Output the (X, Y) coordinate of the center of the cell containing the given text.  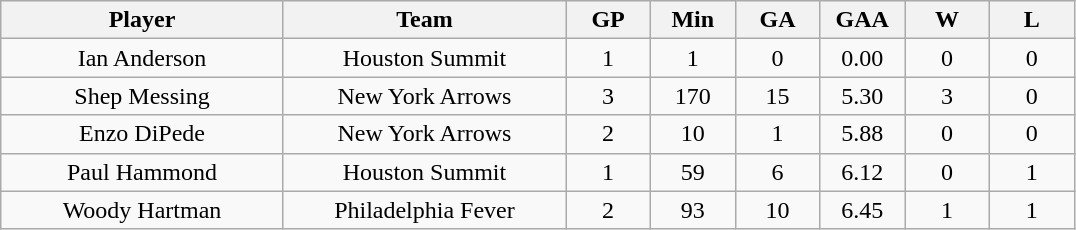
6 (778, 172)
L (1032, 20)
170 (692, 96)
Team (424, 20)
15 (778, 96)
GAA (862, 20)
GP (608, 20)
Ian Anderson (142, 58)
Min (692, 20)
Woody Hartman (142, 210)
93 (692, 210)
GA (778, 20)
5.30 (862, 96)
Philadelphia Fever (424, 210)
Enzo DiPede (142, 134)
5.88 (862, 134)
Paul Hammond (142, 172)
6.12 (862, 172)
Shep Messing (142, 96)
59 (692, 172)
W (948, 20)
0.00 (862, 58)
6.45 (862, 210)
Player (142, 20)
